Capture the cell that displays the provided text and extract its [x, y] central coordinate. 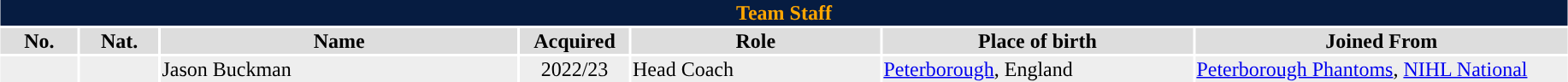
Head Coach [755, 69]
Peterborough, England [1038, 69]
Role [755, 41]
2022/23 [575, 69]
No. [39, 41]
Peterborough Phantoms, NIHL National [1382, 69]
Place of birth [1038, 41]
Name [339, 41]
Joined From [1382, 41]
Jason Buckman [339, 69]
Acquired [575, 41]
Team Staff [783, 13]
Nat. [120, 41]
